From the cell containing the given text, extract its center point as (X, Y) coordinate. 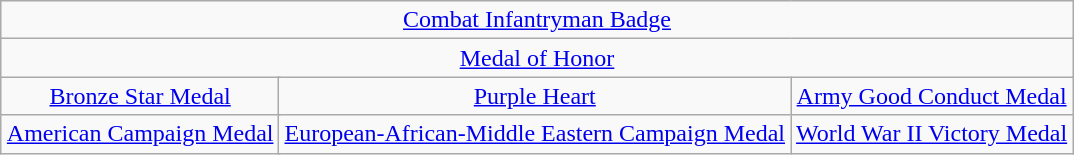
Combat Infantryman Badge (536, 20)
Bronze Star Medal (140, 96)
World War II Victory Medal (932, 134)
Medal of Honor (536, 58)
Army Good Conduct Medal (932, 96)
American Campaign Medal (140, 134)
European-African-Middle Eastern Campaign Medal (535, 134)
Purple Heart (535, 96)
